Search for the cell housing the specified text and yield its (X, Y) center coordinate. 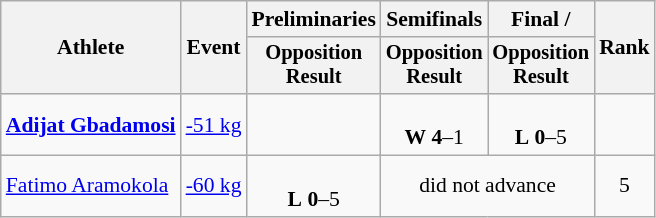
Rank (624, 48)
W 4–1 (434, 124)
Final / (542, 19)
-60 kg (214, 186)
Preliminaries (313, 19)
Adijat Gbadamosi (91, 124)
-51 kg (214, 124)
Event (214, 48)
Athlete (91, 48)
did not advance (488, 186)
Semifinals (434, 19)
Fatimo Aramokola (91, 186)
5 (624, 186)
